Return the [x, y] coordinate for the center point of the cell that contains the specified text.  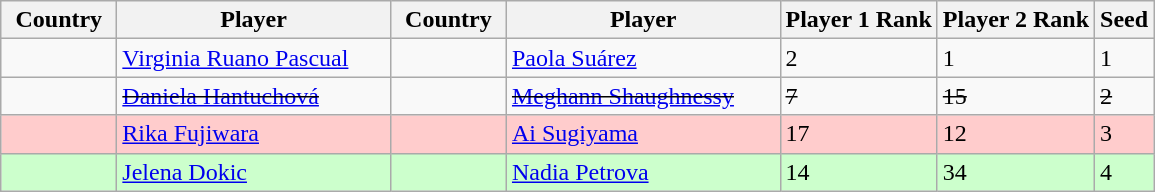
Rika Fujiwara [254, 134]
Virginia Ruano Pascual [254, 58]
Daniela Hantuchová [254, 96]
7 [858, 96]
3 [1124, 134]
Player 2 Rank [1016, 20]
4 [1124, 172]
15 [1016, 96]
17 [858, 134]
34 [1016, 172]
Seed [1124, 20]
14 [858, 172]
Ai Sugiyama [643, 134]
Player 1 Rank [858, 20]
Jelena Dokic [254, 172]
Meghann Shaughnessy [643, 96]
12 [1016, 134]
Nadia Petrova [643, 172]
Paola Suárez [643, 58]
